From the cell containing the given text, extract its center point as (X, Y) coordinate. 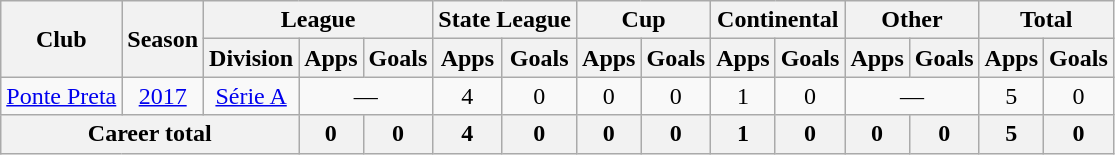
Other (912, 20)
State League (505, 20)
Season (163, 39)
Total (1046, 20)
Continental (778, 20)
League (318, 20)
Club (62, 39)
2017 (163, 96)
Cup (644, 20)
Division (252, 58)
Ponte Preta (62, 96)
Career total (150, 134)
Série A (252, 96)
